Determine the [X, Y] coordinate at the center of the cell enclosing the given text.  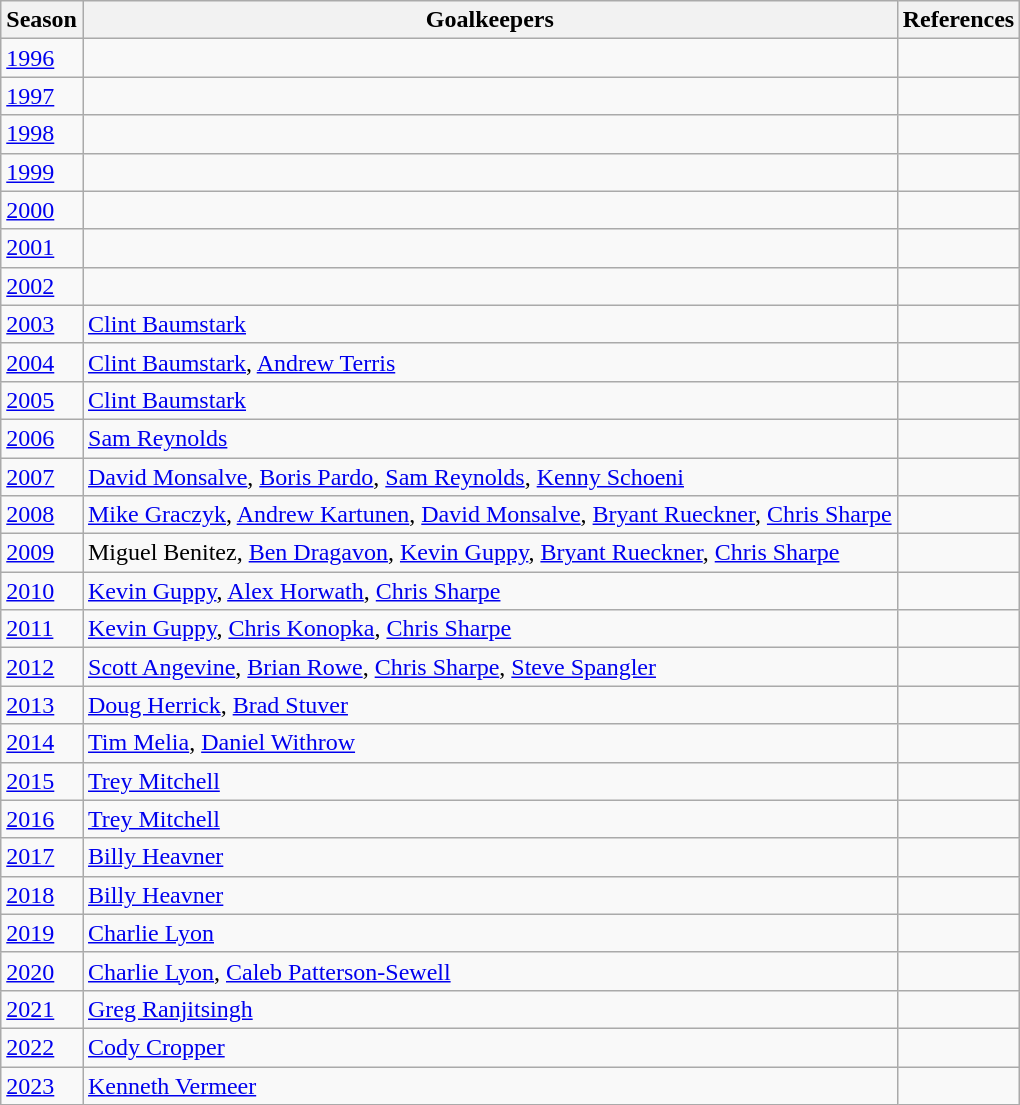
2022 [42, 1047]
2009 [42, 553]
2000 [42, 210]
1999 [42, 172]
Scott Angevine, Brian Rowe, Chris Sharpe, Steve Spangler [490, 667]
2005 [42, 400]
Season [42, 20]
2012 [42, 667]
Charlie Lyon [490, 933]
2001 [42, 248]
References [958, 20]
2014 [42, 743]
2019 [42, 933]
Greg Ranjitsingh [490, 1009]
Doug Herrick, Brad Stuver [490, 705]
Tim Melia, Daniel Withrow [490, 743]
2015 [42, 781]
1997 [42, 96]
1996 [42, 58]
Charlie Lyon, Caleb Patterson-Sewell [490, 971]
David Monsalve, Boris Pardo, Sam Reynolds, Kenny Schoeni [490, 477]
2008 [42, 515]
Cody Cropper [490, 1047]
Mike Graczyk, Andrew Kartunen, David Monsalve, Bryant Rueckner, Chris Sharpe [490, 515]
2016 [42, 819]
1998 [42, 134]
2007 [42, 477]
2010 [42, 591]
2018 [42, 895]
Kevin Guppy, Chris Konopka, Chris Sharpe [490, 629]
2006 [42, 438]
Clint Baumstark, Andrew Terris [490, 362]
2004 [42, 362]
2003 [42, 324]
2023 [42, 1085]
Kenneth Vermeer [490, 1085]
Miguel Benitez, Ben Dragavon, Kevin Guppy, Bryant Rueckner, Chris Sharpe [490, 553]
2017 [42, 857]
Kevin Guppy, Alex Horwath, Chris Sharpe [490, 591]
2020 [42, 971]
2013 [42, 705]
Goalkeepers [490, 20]
2002 [42, 286]
Sam Reynolds [490, 438]
2011 [42, 629]
2021 [42, 1009]
